Determine the [x, y] coordinate at the center of the cell enclosing the given text.  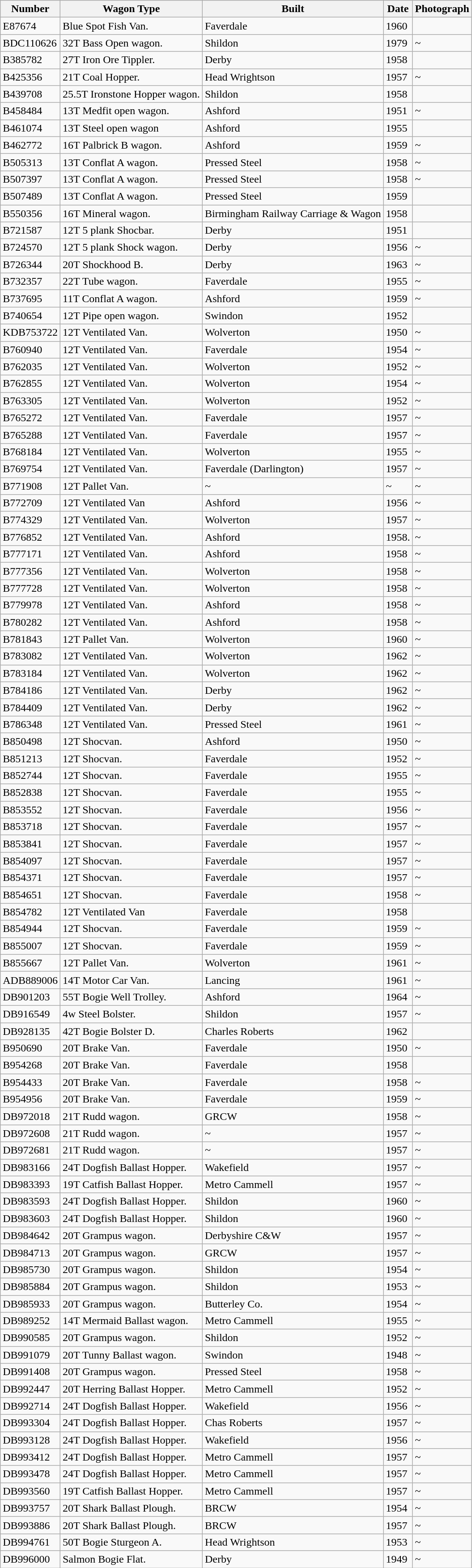
1948 [398, 1355]
B776852 [30, 537]
DB993560 [30, 1491]
1963 [398, 265]
B724570 [30, 248]
B854782 [30, 912]
B854651 [30, 895]
12T Pipe open wagon. [131, 316]
13T Medfit open wagon. [131, 111]
B760940 [30, 350]
Butterley Co. [293, 1304]
B425356 [30, 77]
12T 5 plank Shocbar. [131, 231]
42T Bogie Bolster D. [131, 1031]
Number [30, 9]
B774329 [30, 520]
B462772 [30, 145]
B550356 [30, 214]
B851213 [30, 759]
20T Herring Ballast Hopper. [131, 1389]
55T Bogie Well Trolley. [131, 997]
B763305 [30, 401]
Charles Roberts [293, 1031]
1949 [398, 1559]
B439708 [30, 94]
DB928135 [30, 1031]
B726344 [30, 265]
B954433 [30, 1082]
DB993128 [30, 1440]
DB972681 [30, 1150]
16T Mineral wagon. [131, 214]
B768184 [30, 452]
DB901203 [30, 997]
27T Iron Ore Tippler. [131, 60]
DB985933 [30, 1304]
DB993886 [30, 1525]
DB984713 [30, 1252]
B507489 [30, 196]
DB993478 [30, 1474]
B783184 [30, 673]
B507397 [30, 179]
B852744 [30, 776]
B769754 [30, 469]
B777171 [30, 554]
50T Bogie Sturgeon A. [131, 1542]
1979 [398, 43]
DB972018 [30, 1116]
Chas Roberts [293, 1423]
B461074 [30, 128]
B784186 [30, 690]
B762855 [30, 384]
25.5T Ironstone Hopper wagon. [131, 94]
B853718 [30, 827]
Blue Spot Fish Van. [131, 26]
13T Steel open wagon [131, 128]
DB985730 [30, 1269]
B855007 [30, 946]
B784409 [30, 707]
DB983166 [30, 1167]
B853841 [30, 844]
B737695 [30, 299]
DB989252 [30, 1321]
B854097 [30, 861]
B765272 [30, 418]
B954268 [30, 1065]
B781843 [30, 639]
22T Tube wagon. [131, 282]
B780282 [30, 622]
DB992714 [30, 1406]
DB991079 [30, 1355]
KDB753722 [30, 333]
DB990585 [30, 1338]
DB984642 [30, 1235]
B458484 [30, 111]
B777356 [30, 571]
B385782 [30, 60]
B850498 [30, 741]
B852838 [30, 793]
11T Conflat A wagon. [131, 299]
ADB889006 [30, 980]
B950690 [30, 1048]
B779978 [30, 605]
DB983593 [30, 1201]
32T Bass Open wagon. [131, 43]
Wagon Type [131, 9]
B777728 [30, 588]
B786348 [30, 724]
4w Steel Bolster. [131, 1014]
DB972608 [30, 1133]
B765288 [30, 435]
E87674 [30, 26]
20T Shockhood B. [131, 265]
Derbyshire C&W [293, 1235]
DB916549 [30, 1014]
B762035 [30, 367]
Lancing [293, 980]
Salmon Bogie Flat. [131, 1559]
B854944 [30, 929]
20T Tunny Ballast wagon. [131, 1355]
DB996000 [30, 1559]
B853552 [30, 810]
DB983603 [30, 1218]
Built [293, 9]
DB985884 [30, 1286]
B854371 [30, 878]
DB991408 [30, 1372]
DB992447 [30, 1389]
B772709 [30, 503]
Date [398, 9]
DB993304 [30, 1423]
DB993757 [30, 1508]
21T Coal Hopper. [131, 77]
Faverdale (Darlington) [293, 469]
16T Palbrick B wagon. [131, 145]
B740654 [30, 316]
Photograph [442, 9]
B505313 [30, 162]
B771908 [30, 486]
B954956 [30, 1099]
B732357 [30, 282]
B855667 [30, 963]
B721587 [30, 231]
14T Motor Car Van. [131, 980]
DB983393 [30, 1184]
DB994761 [30, 1542]
14T Mermaid Ballast wagon. [131, 1321]
B783082 [30, 656]
1964 [398, 997]
1958. [398, 537]
DB993412 [30, 1457]
BDC110626 [30, 43]
12T 5 plank Shock wagon. [131, 248]
Birmingham Railway Carriage & Wagon [293, 214]
